Find where the given text appears and provide that cell's center as [x, y] coordinate. 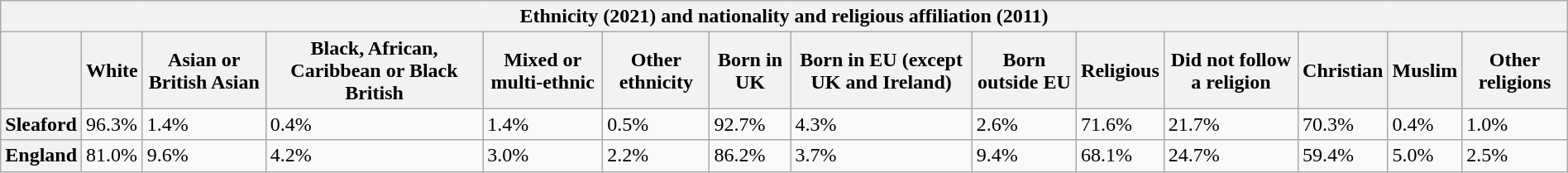
White [112, 70]
Sleaford [41, 124]
4.2% [374, 156]
Asian or British Asian [203, 70]
Ethnicity (2021) and nationality and religious affiliation (2011) [784, 17]
Religious [1121, 70]
68.1% [1121, 156]
Other religions [1515, 70]
3.7% [882, 156]
70.3% [1343, 124]
2.2% [657, 156]
England [41, 156]
Born outside EU [1024, 70]
Did not follow a religion [1231, 70]
2.6% [1024, 124]
1.0% [1515, 124]
81.0% [112, 156]
Born in EU (except UK and Ireland) [882, 70]
3.0% [543, 156]
86.2% [750, 156]
2.5% [1515, 156]
Mixed or multi-ethnic [543, 70]
4.3% [882, 124]
Black, African, Caribbean or Black British [374, 70]
9.6% [203, 156]
21.7% [1231, 124]
5.0% [1425, 156]
9.4% [1024, 156]
Born in UK [750, 70]
24.7% [1231, 156]
96.3% [112, 124]
Muslim [1425, 70]
Christian [1343, 70]
59.4% [1343, 156]
0.5% [657, 124]
71.6% [1121, 124]
92.7% [750, 124]
Other ethnicity [657, 70]
